Detect which cell encompasses the target text, then output its [x, y] center coordinate. 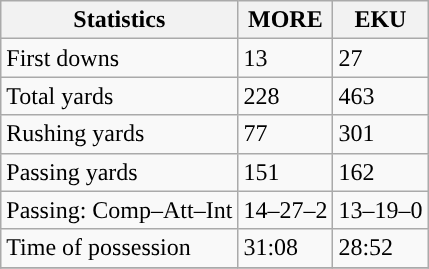
463 [380, 96]
13 [286, 58]
151 [286, 172]
First downs [120, 58]
77 [286, 134]
Passing yards [120, 172]
27 [380, 58]
Total yards [120, 96]
28:52 [380, 248]
301 [380, 134]
Rushing yards [120, 134]
EKU [380, 20]
Passing: Comp–Att–Int [120, 210]
31:08 [286, 248]
MORE [286, 20]
14–27–2 [286, 210]
13–19–0 [380, 210]
228 [286, 96]
Time of possession [120, 248]
162 [380, 172]
Statistics [120, 20]
